Return [X, Y] of the center of cell containing provided text 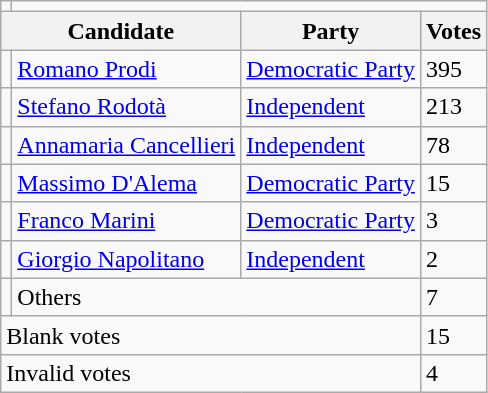
Invalid votes [211, 373]
Franco Marini [126, 221]
78 [453, 145]
7 [453, 297]
Others [216, 297]
Blank votes [211, 335]
3 [453, 221]
Party [331, 31]
Annamaria Cancellieri [126, 145]
Massimo D'Alema [126, 183]
Giorgio Napolitano [126, 259]
Votes [453, 31]
Stefano Rodotà [126, 107]
Romano Prodi [126, 69]
Candidate [121, 31]
4 [453, 373]
213 [453, 107]
395 [453, 69]
2 [453, 259]
